Search for the cell housing the specified text and yield its (X, Y) center coordinate. 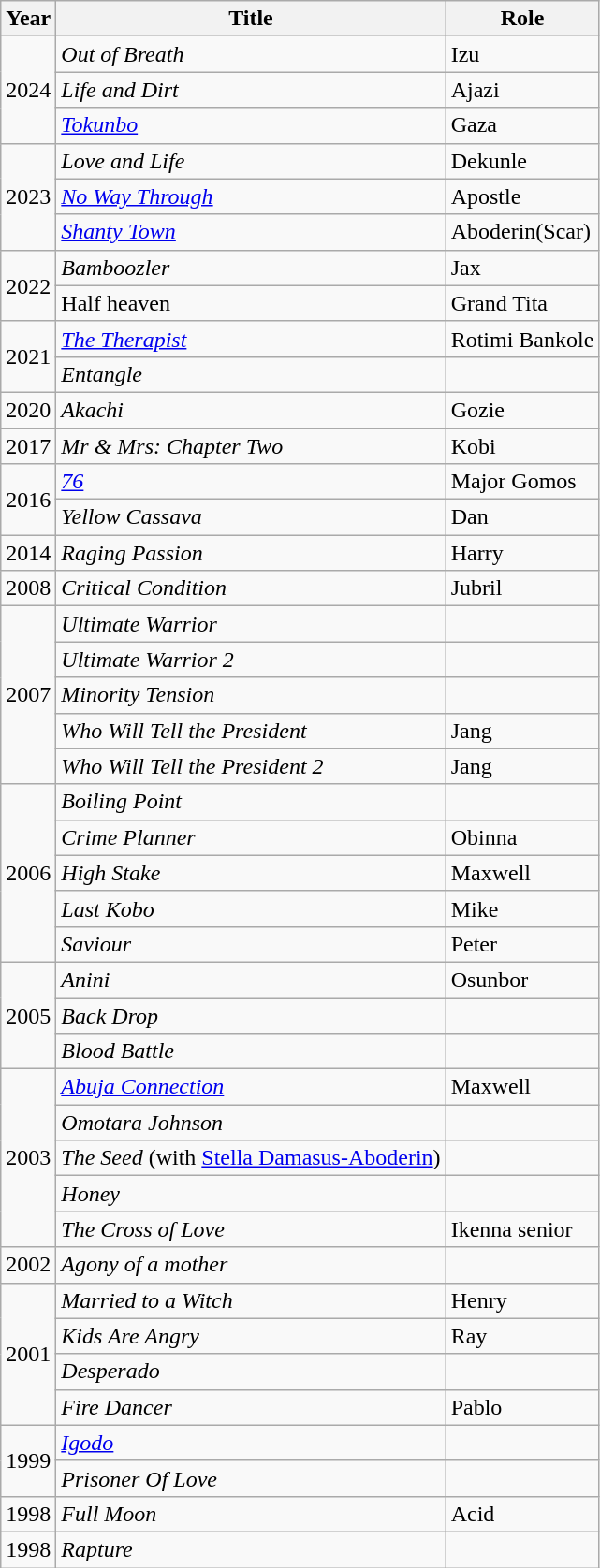
Love and Life (251, 161)
Henry (522, 1300)
Year (28, 19)
Saviour (251, 944)
Abuja Connection (251, 1087)
Obinna (522, 837)
1999 (28, 1460)
Life and Dirt (251, 90)
Agony of a mother (251, 1265)
Last Kobo (251, 908)
2021 (28, 356)
Acid (522, 1514)
Ray (522, 1336)
Fire Dancer (251, 1407)
No Way Through (251, 196)
2002 (28, 1265)
Full Moon (251, 1514)
Minority Tension (251, 695)
Who Will Tell the President 2 (251, 766)
Igodo (251, 1443)
2016 (28, 500)
Boiling Point (251, 802)
Tokunbo (251, 125)
Peter (522, 944)
Omotara Johnson (251, 1123)
The Seed (with Stella Damasus-Aboderin) (251, 1158)
Kobi (522, 446)
Ikenna senior (522, 1229)
High Stake (251, 873)
Entangle (251, 374)
Rotimi Bankole (522, 339)
Who Will Tell the President (251, 731)
Role (522, 19)
2020 (28, 410)
2003 (28, 1158)
Akachi (251, 410)
Dan (522, 517)
Anini (251, 980)
Married to a Witch (251, 1300)
Jubril (522, 588)
Harry (522, 553)
Half heaven (251, 303)
Ajazi (522, 90)
The Therapist (251, 339)
Pablo (522, 1407)
The Cross of Love (251, 1229)
2017 (28, 446)
Osunbor (522, 980)
Crime Planner (251, 837)
Ultimate Warrior (251, 624)
Back Drop (251, 1015)
Critical Condition (251, 588)
Kids Are Angry (251, 1336)
Jax (522, 268)
Shanty Town (251, 232)
Aboderin(Scar) (522, 232)
2005 (28, 1015)
Grand Tita (522, 303)
2006 (28, 873)
Gaza (522, 125)
Honey (251, 1194)
Prisoner Of Love (251, 1478)
Gozie (522, 410)
Yellow Cassava (251, 517)
Ultimate Warrior 2 (251, 660)
Apostle (522, 196)
2024 (28, 90)
Izu (522, 54)
2023 (28, 196)
Desperado (251, 1372)
Raging Passion (251, 553)
Rapture (251, 1549)
2001 (28, 1354)
Dekunle (522, 161)
2022 (28, 285)
Mr & Mrs: Chapter Two (251, 446)
Out of Breath (251, 54)
76 (251, 482)
Bamboozler (251, 268)
Title (251, 19)
2008 (28, 588)
Major Gomos (522, 482)
2014 (28, 553)
2007 (28, 695)
Mike (522, 908)
Blood Battle (251, 1052)
